Identify which cell holds the provided text, then report its (x, y) central coordinate. 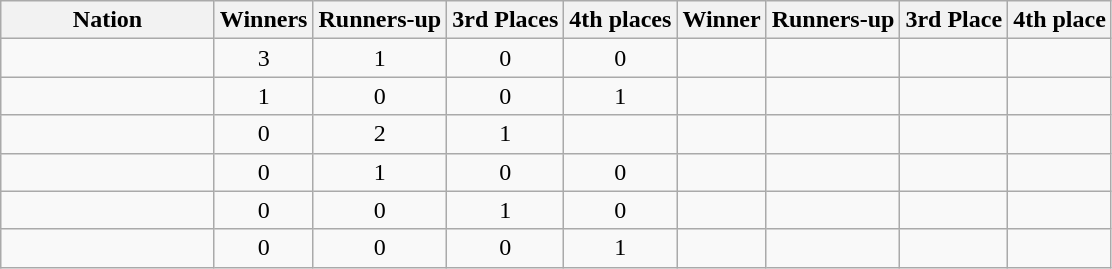
3 (264, 58)
Winner (722, 20)
4th places (620, 20)
4th place (1060, 20)
2 (380, 134)
Nation (108, 20)
Winners (264, 20)
3rd Place (954, 20)
3rd Places (506, 20)
